For the text-containing cell, return its midpoint in (X, Y) coordinate format. 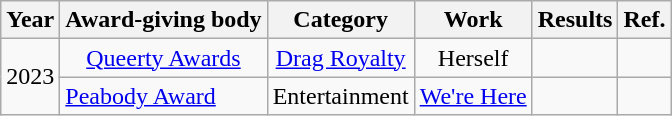
Queerty Awards (164, 58)
Herself (473, 58)
Drag Royalty (340, 58)
Year (30, 20)
Category (340, 20)
Work (473, 20)
Peabody Award (164, 96)
Results (575, 20)
2023 (30, 77)
Ref. (644, 20)
Entertainment (340, 96)
We're Here (473, 96)
Award-giving body (164, 20)
